Return the [X, Y] coordinate for the center point of the cell that contains the specified text.  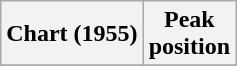
Peakposition [189, 34]
Chart (1955) [72, 34]
